For the text-containing cell, return its midpoint in (x, y) coordinate format. 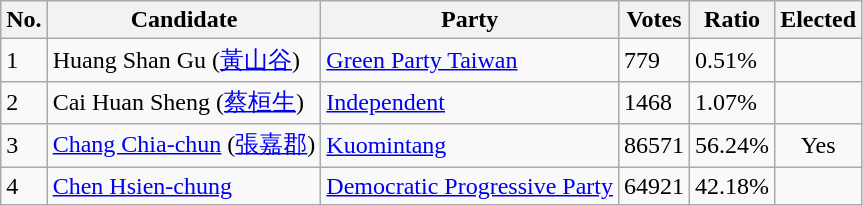
Elected (818, 20)
Democratic Progressive Party (470, 185)
No. (24, 20)
2 (24, 102)
Independent (470, 102)
Chen Hsien-chung (184, 185)
Chang Chia-chun (張嘉郡) (184, 146)
64921 (654, 185)
Ratio (732, 20)
Green Party Taiwan (470, 60)
1468 (654, 102)
Cai Huan Sheng (蔡桓生) (184, 102)
Huang Shan Gu (黃山谷) (184, 60)
56.24% (732, 146)
Kuomintang (470, 146)
Candidate (184, 20)
1.07% (732, 102)
4 (24, 185)
Yes (818, 146)
1 (24, 60)
86571 (654, 146)
0.51% (732, 60)
779 (654, 60)
Votes (654, 20)
3 (24, 146)
42.18% (732, 185)
Party (470, 20)
